Scan for the cell matching the given text and deliver its (x, y) coordinate at center. 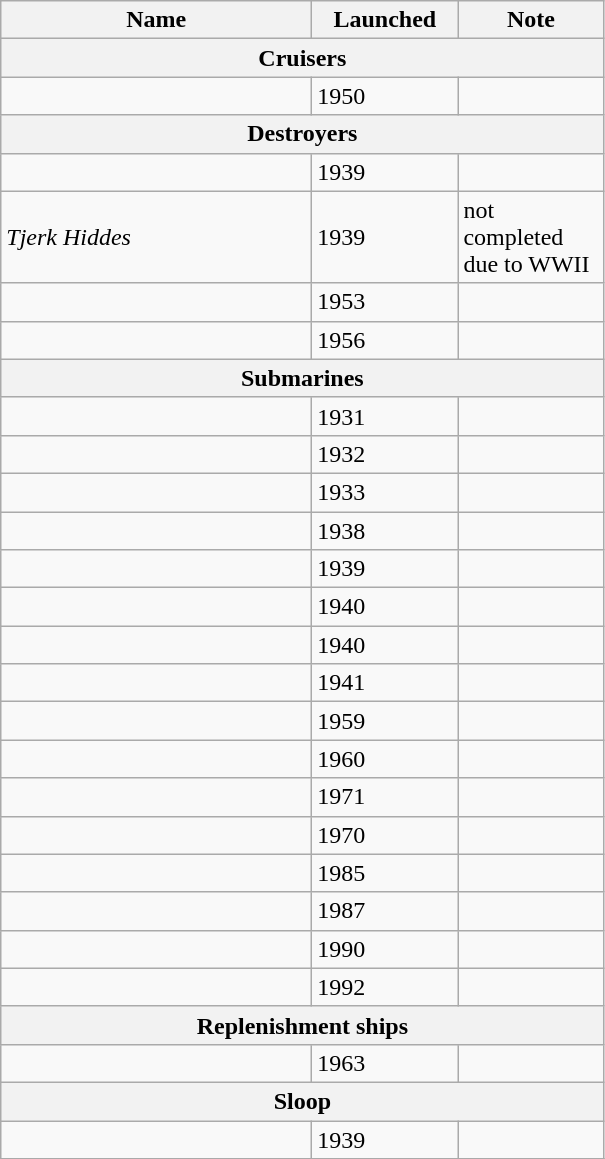
1956 (385, 340)
1971 (385, 797)
1992 (385, 987)
1932 (385, 454)
1970 (385, 835)
Submarines (302, 378)
1963 (385, 1063)
Launched (385, 20)
1938 (385, 531)
1931 (385, 416)
1985 (385, 873)
Cruisers (302, 58)
not completed due to WWII (531, 237)
Note (531, 20)
1960 (385, 759)
1987 (385, 911)
1990 (385, 949)
1953 (385, 302)
1950 (385, 96)
Sloop (302, 1101)
1933 (385, 492)
Name (156, 20)
1959 (385, 721)
Replenishment ships (302, 1025)
1941 (385, 683)
Destroyers (302, 134)
Tjerk Hiddes (156, 237)
